Scan for the cell matching the given text and deliver its (x, y) coordinate at center. 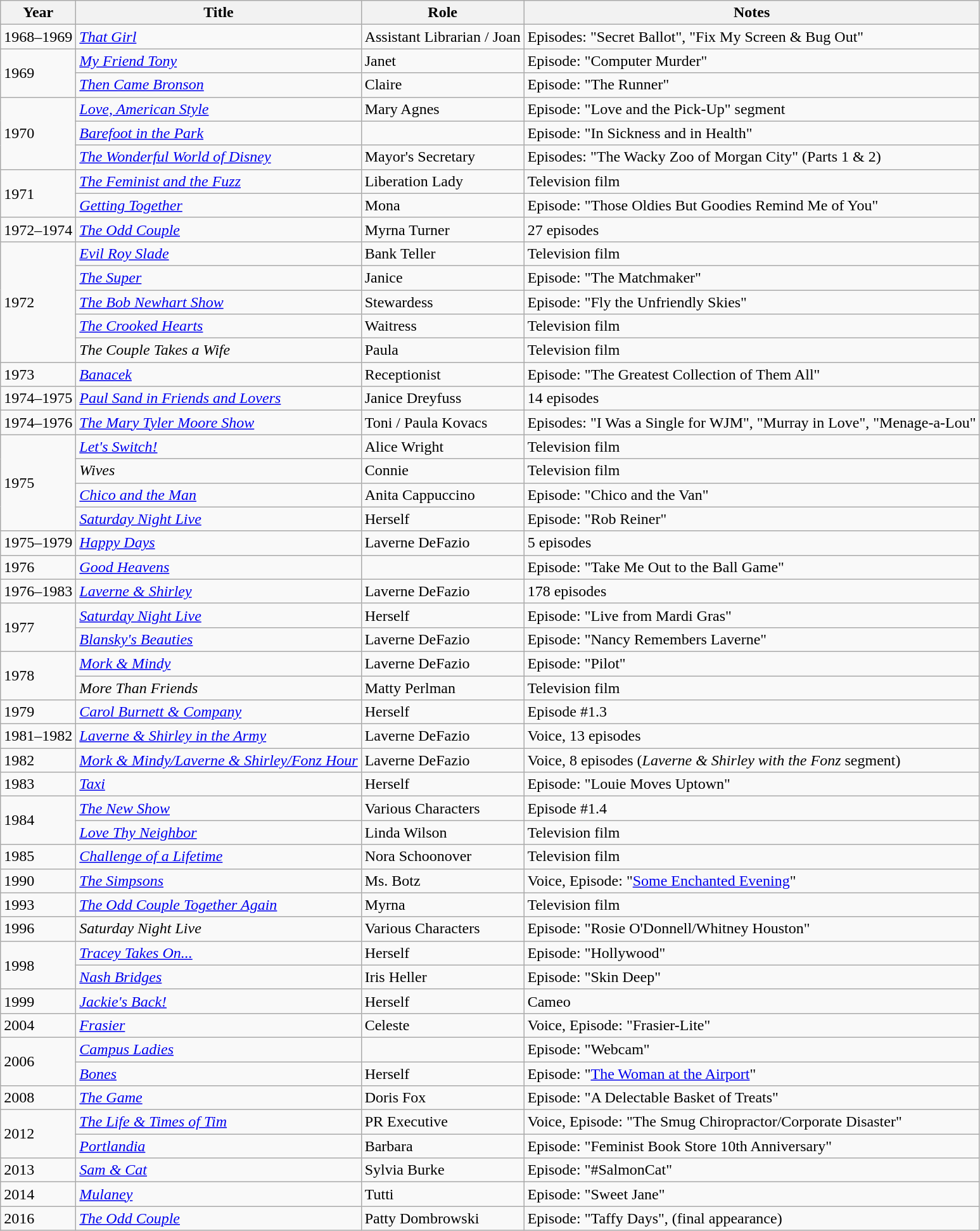
Episode: "Sweet Jane" (751, 1194)
Mayor's Secretary (442, 157)
1974–1976 (38, 423)
The New Show (219, 808)
Paula (442, 350)
Sylvia Burke (442, 1170)
Iris Heller (442, 977)
Barefoot in the Park (219, 133)
1998 (38, 965)
That Girl (219, 37)
2012 (38, 1134)
Then Came Bronson (219, 85)
Carol Burnett & Company (219, 712)
2004 (38, 1025)
1981–1982 (38, 736)
Tutti (442, 1194)
Episode: "The Matchmaker" (751, 277)
Episode #1.4 (751, 808)
Voice, 8 episodes (Laverne & Shirley with the Fonz segment) (751, 760)
Happy Days (219, 543)
Nora Schoonover (442, 857)
2016 (38, 1218)
2008 (38, 1098)
Episode: "Rosie O'Donnell/Whitney Houston" (751, 929)
1976 (38, 567)
1983 (38, 784)
Assistant Librarian / Joan (442, 37)
The Game (219, 1098)
Mulaney (219, 1194)
Banacek (219, 374)
Episode: "Hollywood" (751, 953)
Episode: "Taffy Days", (final appearance) (751, 1218)
Episode: "The Greatest Collection of Them All" (751, 374)
1969 (38, 73)
Episode: "Love and the Pick-Up" segment (751, 109)
1982 (38, 760)
Anita Cappuccino (442, 495)
1975–1979 (38, 543)
Episode: "Nancy Remembers Laverne" (751, 639)
Receptionist (442, 374)
Episode: "In Sickness and in Health" (751, 133)
1976–1983 (38, 591)
1971 (38, 193)
Celeste (442, 1025)
Bank Teller (442, 253)
Portlandia (219, 1146)
The Wonderful World of Disney (219, 157)
Episode: "#SalmonCat" (751, 1170)
Mary Agnes (442, 109)
Sam & Cat (219, 1170)
The Mary Tyler Moore Show (219, 423)
Episode: "Those Oldies But Goodies Remind Me of You" (751, 205)
Tracey Takes On... (219, 953)
Episode: "The Woman at the Airport" (751, 1074)
Episode: "Fly the Unfriendly Skies" (751, 302)
The Feminist and the Fuzz (219, 181)
1974–1975 (38, 399)
Notes (751, 13)
Toni / Paula Kovacs (442, 423)
Laverne & Shirley in the Army (219, 736)
1999 (38, 1001)
5 episodes (751, 543)
1972–1974 (38, 229)
Nash Bridges (219, 977)
Ms. Botz (442, 881)
Claire (442, 85)
Blansky's Beauties (219, 639)
Episode: "Webcam" (751, 1049)
1978 (38, 675)
The Simpsons (219, 881)
Connie (442, 471)
Wives (219, 471)
1993 (38, 905)
1972 (38, 302)
Episode #1.3 (751, 712)
1979 (38, 712)
Mona (442, 205)
Alice Wright (442, 447)
1973 (38, 374)
Episodes: "I Was a Single for WJM", "Murray in Love", "Menage-a-Lou" (751, 423)
Episode: "Feminist Book Store 10th Anniversary" (751, 1146)
178 episodes (751, 591)
Good Heavens (219, 567)
Let's Switch! (219, 447)
Frasier (219, 1025)
1990 (38, 881)
Role (442, 13)
Episodes: "Secret Ballot", "Fix My Screen & Bug Out" (751, 37)
The Crooked Hearts (219, 326)
Campus Ladies (219, 1049)
Episode: "Louie Moves Uptown" (751, 784)
Stewardess (442, 302)
Episode: "Pilot" (751, 663)
1977 (38, 627)
Laverne & Shirley (219, 591)
PR Executive (442, 1122)
Title (219, 13)
2006 (38, 1061)
Episode: "Rob Reiner" (751, 519)
Chico and the Man (219, 495)
1970 (38, 133)
Myrna Turner (442, 229)
Mork & Mindy/Laverne & Shirley/Fonz Hour (219, 760)
Evil Roy Slade (219, 253)
Episode: "Live from Mardi Gras" (751, 615)
Episode: "Take Me Out to the Ball Game" (751, 567)
Barbara (442, 1146)
Episode: "Skin Deep" (751, 977)
My Friend Tony (219, 61)
Taxi (219, 784)
1985 (38, 857)
The Odd Couple Together Again (219, 905)
The Bob Newhart Show (219, 302)
Voice, 13 episodes (751, 736)
Year (38, 13)
Matty Perlman (442, 687)
Waitress (442, 326)
Voice, Episode: "Frasier-Lite" (751, 1025)
Episode: "Chico and the Van" (751, 495)
14 episodes (751, 399)
Liberation Lady (442, 181)
Paul Sand in Friends and Lovers (219, 399)
More Than Friends (219, 687)
Love Thy Neighbor (219, 832)
Cameo (751, 1001)
Getting Together (219, 205)
Janice (442, 277)
2014 (38, 1194)
1996 (38, 929)
Episodes: "The Wacky Zoo of Morgan City" (Parts 1 & 2) (751, 157)
Linda Wilson (442, 832)
2013 (38, 1170)
The Super (219, 277)
1968–1969 (38, 37)
Mork & Mindy (219, 663)
The Life & Times of Tim (219, 1122)
Myrna (442, 905)
Bones (219, 1074)
The Couple Takes a Wife (219, 350)
27 episodes (751, 229)
Episode: "Computer Murder" (751, 61)
Janice Dreyfuss (442, 399)
Love, American Style (219, 109)
Voice, Episode: "Some Enchanted Evening" (751, 881)
Jackie's Back! (219, 1001)
1984 (38, 820)
Episode: "The Runner" (751, 85)
Challenge of a Lifetime (219, 857)
Patty Dombrowski (442, 1218)
Episode: "A Delectable Basket of Treats" (751, 1098)
Doris Fox (442, 1098)
Voice, Episode: "The Smug Chiropractor/Corporate Disaster" (751, 1122)
1975 (38, 483)
Janet (442, 61)
